Extract the (x, y) coordinate from the center of the cell holding the provided text.  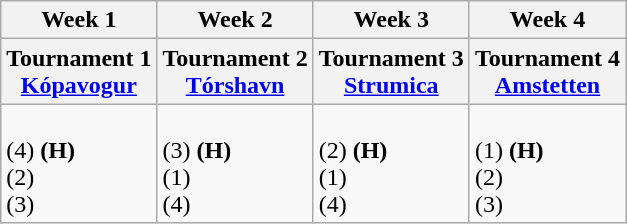
Tournament 4 Amstetten (547, 72)
Week 2 (235, 20)
(4) (H) (2) (3) (79, 164)
Week 1 (79, 20)
Week 3 (391, 20)
Tournament 2 Tórshavn (235, 72)
(1) (H) (2) (3) (547, 164)
(2) (H) (1) (4) (391, 164)
(3) (H) (1) (4) (235, 164)
Tournament 1 Kópavogur (79, 72)
Week 4 (547, 20)
Tournament 3 Strumica (391, 72)
